Scan for the cell matching the given text and deliver its (X, Y) coordinate at center. 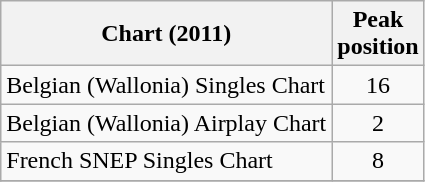
2 (378, 123)
Peakposition (378, 34)
Belgian (Wallonia) Singles Chart (166, 85)
16 (378, 85)
8 (378, 161)
Belgian (Wallonia) Airplay Chart (166, 123)
Chart (2011) (166, 34)
French SNEP Singles Chart (166, 161)
